Detect which cell encompasses the target text, then output its [x, y] center coordinate. 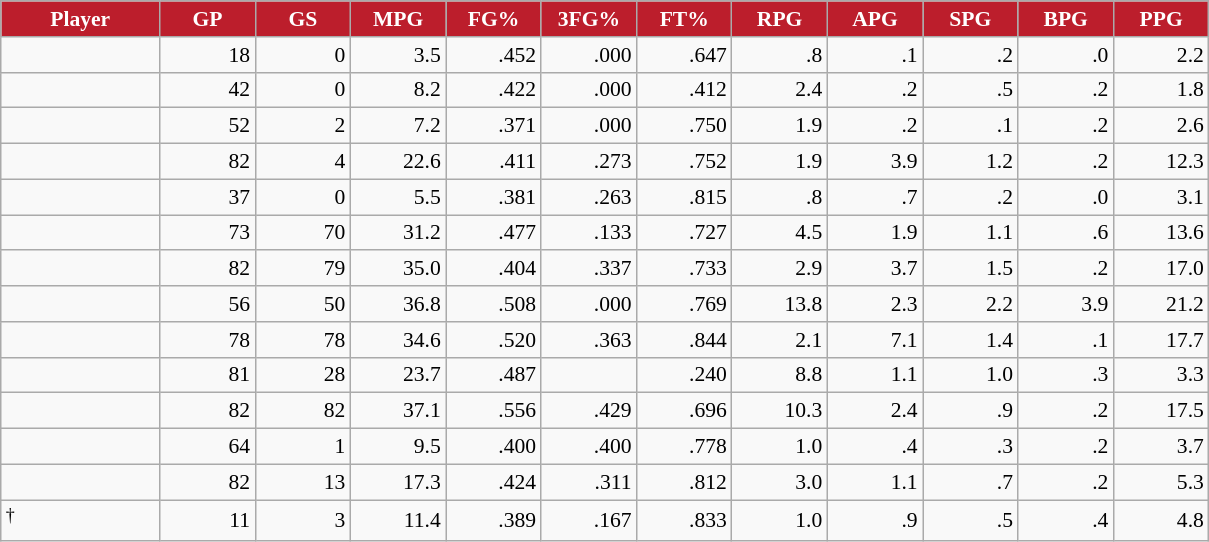
17.5 [1161, 411]
9.5 [398, 447]
.311 [588, 482]
79 [302, 269]
4.8 [1161, 520]
17.7 [1161, 340]
3.5 [398, 55]
4.5 [780, 233]
18 [208, 55]
11.4 [398, 520]
.752 [684, 162]
1 [302, 447]
3.1 [1161, 197]
23.7 [398, 375]
GP [208, 19]
64 [208, 447]
.844 [684, 340]
.487 [494, 375]
3.0 [780, 482]
35.0 [398, 269]
13.6 [1161, 233]
.422 [494, 90]
.477 [494, 233]
34.6 [398, 340]
37 [208, 197]
17.0 [1161, 269]
.647 [684, 55]
12.3 [1161, 162]
8.2 [398, 90]
.556 [494, 411]
2.3 [874, 304]
.404 [494, 269]
13.8 [780, 304]
7.2 [398, 126]
.371 [494, 126]
11 [208, 520]
1.4 [970, 340]
.381 [494, 197]
FT% [684, 19]
8.8 [780, 375]
5.5 [398, 197]
PPG [1161, 19]
.727 [684, 233]
1.8 [1161, 90]
50 [302, 304]
.240 [684, 375]
.778 [684, 447]
22.6 [398, 162]
GS [302, 19]
10.3 [780, 411]
.508 [494, 304]
.452 [494, 55]
.833 [684, 520]
.429 [588, 411]
3FG% [588, 19]
.424 [494, 482]
.815 [684, 197]
81 [208, 375]
42 [208, 90]
.389 [494, 520]
.750 [684, 126]
BPG [1066, 19]
.363 [588, 340]
31.2 [398, 233]
5.3 [1161, 482]
37.1 [398, 411]
52 [208, 126]
3 [302, 520]
.412 [684, 90]
.769 [684, 304]
FG% [494, 19]
.812 [684, 482]
.733 [684, 269]
4 [302, 162]
.167 [588, 520]
.411 [494, 162]
2.6 [1161, 126]
.273 [588, 162]
2 [302, 126]
APG [874, 19]
7.1 [874, 340]
13 [302, 482]
RPG [780, 19]
73 [208, 233]
1.5 [970, 269]
Player [80, 19]
.337 [588, 269]
56 [208, 304]
.263 [588, 197]
MPG [398, 19]
17.3 [398, 482]
.133 [588, 233]
† [80, 520]
.6 [1066, 233]
36.8 [398, 304]
21.2 [1161, 304]
SPG [970, 19]
70 [302, 233]
2.9 [780, 269]
1.2 [970, 162]
3.3 [1161, 375]
28 [302, 375]
2.1 [780, 340]
.520 [494, 340]
.696 [684, 411]
